Return the [X, Y] coordinate for the center point of the cell that contains the specified text.  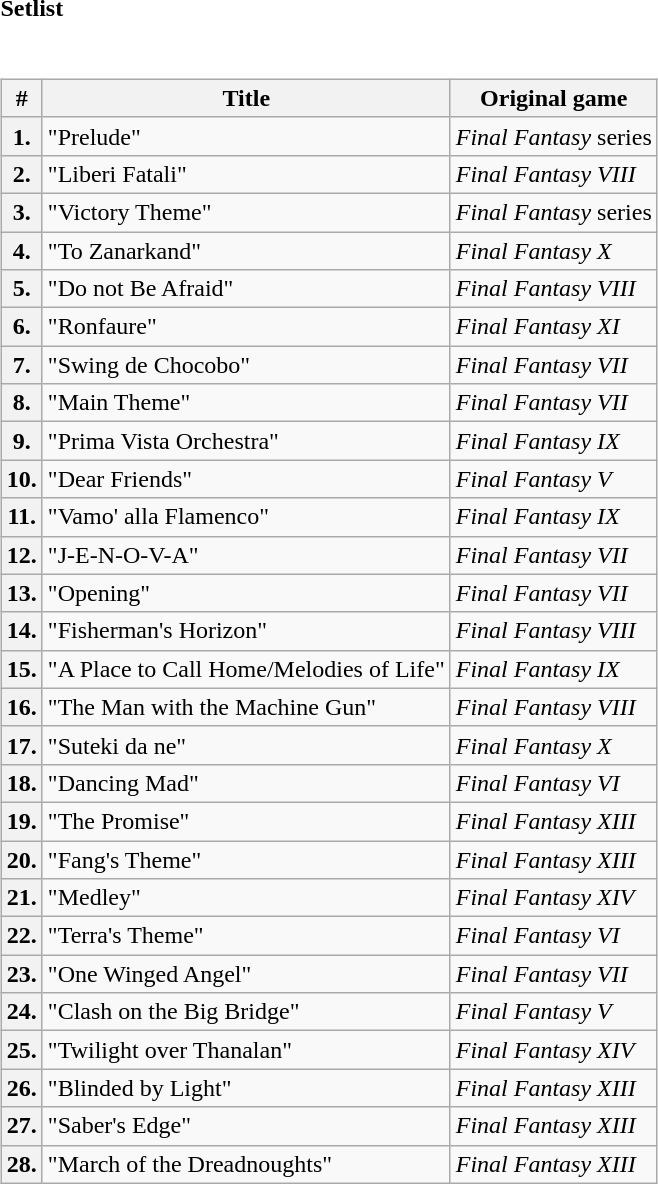
2. [22, 174]
"Dear Friends" [246, 479]
"Twilight over Thanalan" [246, 1050]
13. [22, 593]
# [22, 98]
4. [22, 251]
"Opening" [246, 593]
"Medley" [246, 898]
"One Winged Angel" [246, 974]
"March of the Dreadnoughts" [246, 1164]
22. [22, 936]
"Dancing Mad" [246, 783]
21. [22, 898]
"Victory Theme" [246, 212]
"A Place to Call Home/Melodies of Life" [246, 669]
6. [22, 327]
28. [22, 1164]
23. [22, 974]
Original game [554, 98]
"Main Theme" [246, 403]
12. [22, 555]
"Vamo' alla Flamenco" [246, 517]
"Saber's Edge" [246, 1126]
"Prelude" [246, 136]
18. [22, 783]
"Fisherman's Horizon" [246, 631]
16. [22, 707]
25. [22, 1050]
"Fang's Theme" [246, 859]
"Clash on the Big Bridge" [246, 1012]
26. [22, 1088]
10. [22, 479]
17. [22, 745]
"J-E-N-O-V-A" [246, 555]
20. [22, 859]
11. [22, 517]
"Liberi Fatali" [246, 174]
14. [22, 631]
"Prima Vista Orchestra" [246, 441]
27. [22, 1126]
"Suteki da ne" [246, 745]
"Terra's Theme" [246, 936]
Final Fantasy XI [554, 327]
3. [22, 212]
"Do not Be Afraid" [246, 289]
"To Zanarkand" [246, 251]
"The Promise" [246, 821]
"Blinded by Light" [246, 1088]
1. [22, 136]
19. [22, 821]
"Ronfaure" [246, 327]
24. [22, 1012]
"Swing de Chocobo" [246, 365]
"The Man with the Machine Gun" [246, 707]
5. [22, 289]
8. [22, 403]
7. [22, 365]
9. [22, 441]
15. [22, 669]
Title [246, 98]
